Output the (x, y) coordinate of the center of the cell containing the given text.  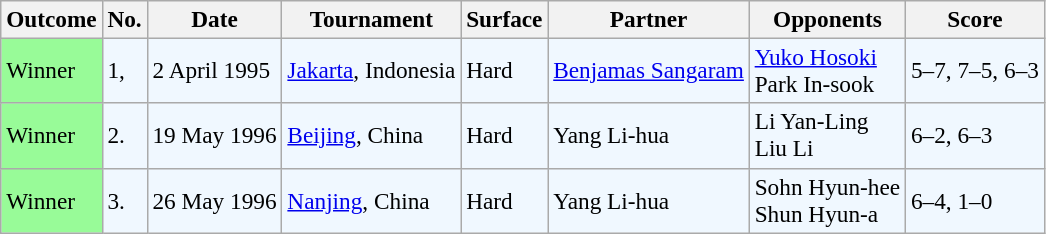
Outcome (52, 19)
Opponents (827, 19)
Yuko Hosoki Park In-sook (827, 70)
Nanjing, China (372, 200)
1, (124, 70)
6–2, 6–3 (976, 136)
6–4, 1–0 (976, 200)
No. (124, 19)
3. (124, 200)
Surface (504, 19)
Benjamas Sangaram (648, 70)
Jakarta, Indonesia (372, 70)
2. (124, 136)
26 May 1996 (214, 200)
5–7, 7–5, 6–3 (976, 70)
Partner (648, 19)
2 April 1995 (214, 70)
Li Yan-Ling Liu Li (827, 136)
Date (214, 19)
Beijing, China (372, 136)
19 May 1996 (214, 136)
Score (976, 19)
Sohn Hyun-hee Shun Hyun-a (827, 200)
Tournament (372, 19)
